Output the (X, Y) coordinate of the center of the cell containing the given text.  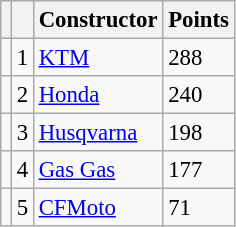
Honda (98, 95)
5 (22, 208)
Husqvarna (98, 133)
2 (22, 95)
Gas Gas (98, 170)
198 (198, 133)
Points (198, 20)
71 (198, 208)
3 (22, 133)
KTM (98, 58)
288 (198, 58)
CFMoto (98, 208)
177 (198, 170)
Constructor (98, 20)
240 (198, 95)
1 (22, 58)
4 (22, 170)
